Return the (X, Y) coordinate for the center point of the cell that contains the specified text.  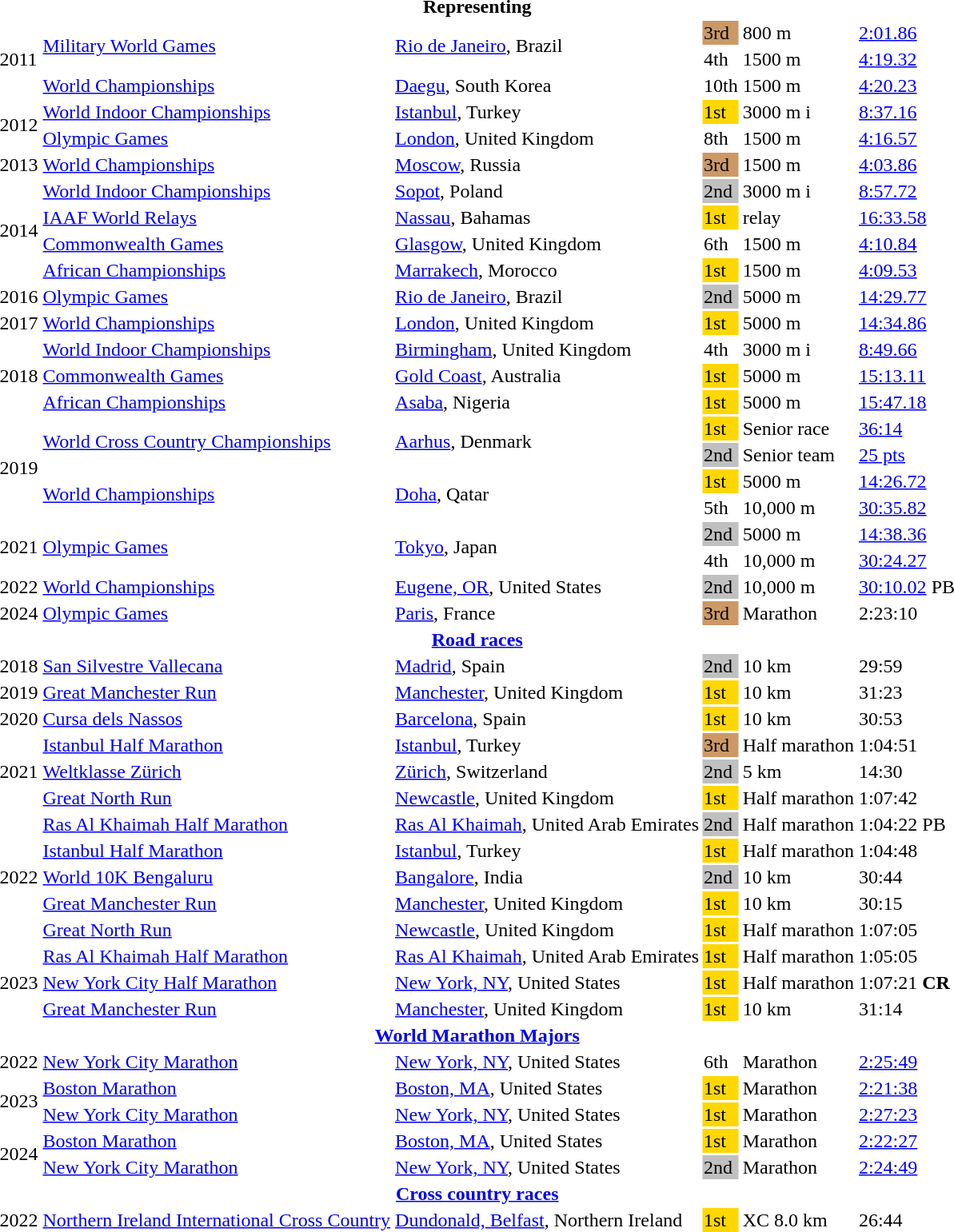
New York City Half Marathon (217, 983)
Sopot, Poland (547, 191)
5 km (798, 771)
Nassau, Bahamas (547, 217)
Barcelona, Spain (547, 719)
Moscow, Russia (547, 165)
Paris, France (547, 613)
Madrid, Spain (547, 666)
Weltklasse Zürich (217, 771)
Dundonald, Belfast, Northern Ireland (547, 1220)
Marrakech, Morocco (547, 270)
Gold Coast, Australia (547, 376)
Tokyo, Japan (547, 547)
Eugene, OR, United States (547, 587)
Asaba, Nigeria (547, 402)
Zürich, Switzerland (547, 771)
World 10K Bengaluru (217, 877)
Birmingham, United Kingdom (547, 349)
Senior race (798, 429)
Aarhus, Denmark (547, 441)
Senior team (798, 455)
Doha, Qatar (547, 494)
Bangalore, India (547, 877)
Daegu, South Korea (547, 86)
5th (720, 508)
Glasgow, United Kingdom (547, 244)
10th (720, 86)
XC 8.0 km (798, 1220)
San Silvestre Vallecana (217, 666)
relay (798, 217)
IAAF World Relays (217, 217)
Cursa dels Nassos (217, 719)
World Cross Country Championships (217, 441)
800 m (798, 33)
Military World Games (217, 46)
Northern Ireland International Cross Country (217, 1220)
8th (720, 138)
